Determine the [x, y] coordinate at the center of the cell enclosing the given text.  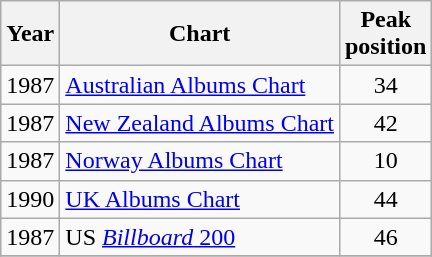
New Zealand Albums Chart [200, 123]
US Billboard 200 [200, 237]
UK Albums Chart [200, 199]
10 [385, 161]
42 [385, 123]
Peakposition [385, 34]
Norway Albums Chart [200, 161]
Chart [200, 34]
34 [385, 85]
46 [385, 237]
Australian Albums Chart [200, 85]
1990 [30, 199]
44 [385, 199]
Year [30, 34]
